Search for the cell housing the specified text and yield its [x, y] center coordinate. 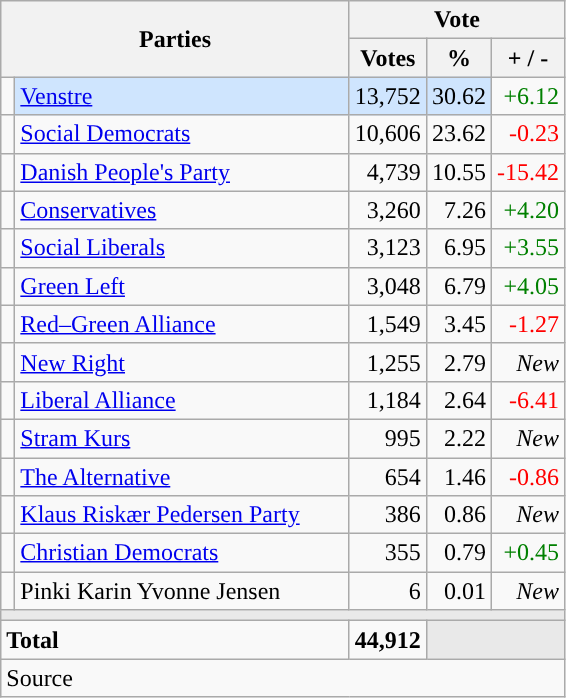
0.79 [458, 553]
Christian Democrats [182, 553]
Liberal Alliance [182, 400]
2.64 [458, 400]
Social Democrats [182, 134]
1,549 [388, 324]
Conservatives [182, 210]
+4.05 [528, 286]
% [458, 58]
Klaus Riskær Pedersen Party [182, 515]
1,184 [388, 400]
44,912 [388, 640]
10.55 [458, 172]
6.95 [458, 248]
3,260 [388, 210]
Danish People's Party [182, 172]
6.79 [458, 286]
23.62 [458, 134]
+0.45 [528, 553]
-15.42 [528, 172]
995 [388, 438]
355 [388, 553]
+3.55 [528, 248]
4,739 [388, 172]
7.26 [458, 210]
+4.20 [528, 210]
1.46 [458, 477]
Stram Kurs [182, 438]
Votes [388, 58]
10,606 [388, 134]
0.86 [458, 515]
1,255 [388, 362]
Red–Green Alliance [182, 324]
Source [283, 678]
6 [388, 591]
654 [388, 477]
Green Left [182, 286]
Parties [176, 39]
2.22 [458, 438]
The Alternative [182, 477]
3,123 [388, 248]
3,048 [388, 286]
+6.12 [528, 96]
30.62 [458, 96]
Pinki Karin Yvonne Jensen [182, 591]
3.45 [458, 324]
0.01 [458, 591]
Social Liberals [182, 248]
New Right [182, 362]
+ / - [528, 58]
2.79 [458, 362]
13,752 [388, 96]
-0.86 [528, 477]
Vote [456, 20]
386 [388, 515]
Venstre [182, 96]
-1.27 [528, 324]
-6.41 [528, 400]
Total [176, 640]
-0.23 [528, 134]
